Identify which cell holds the provided text, then report its (x, y) central coordinate. 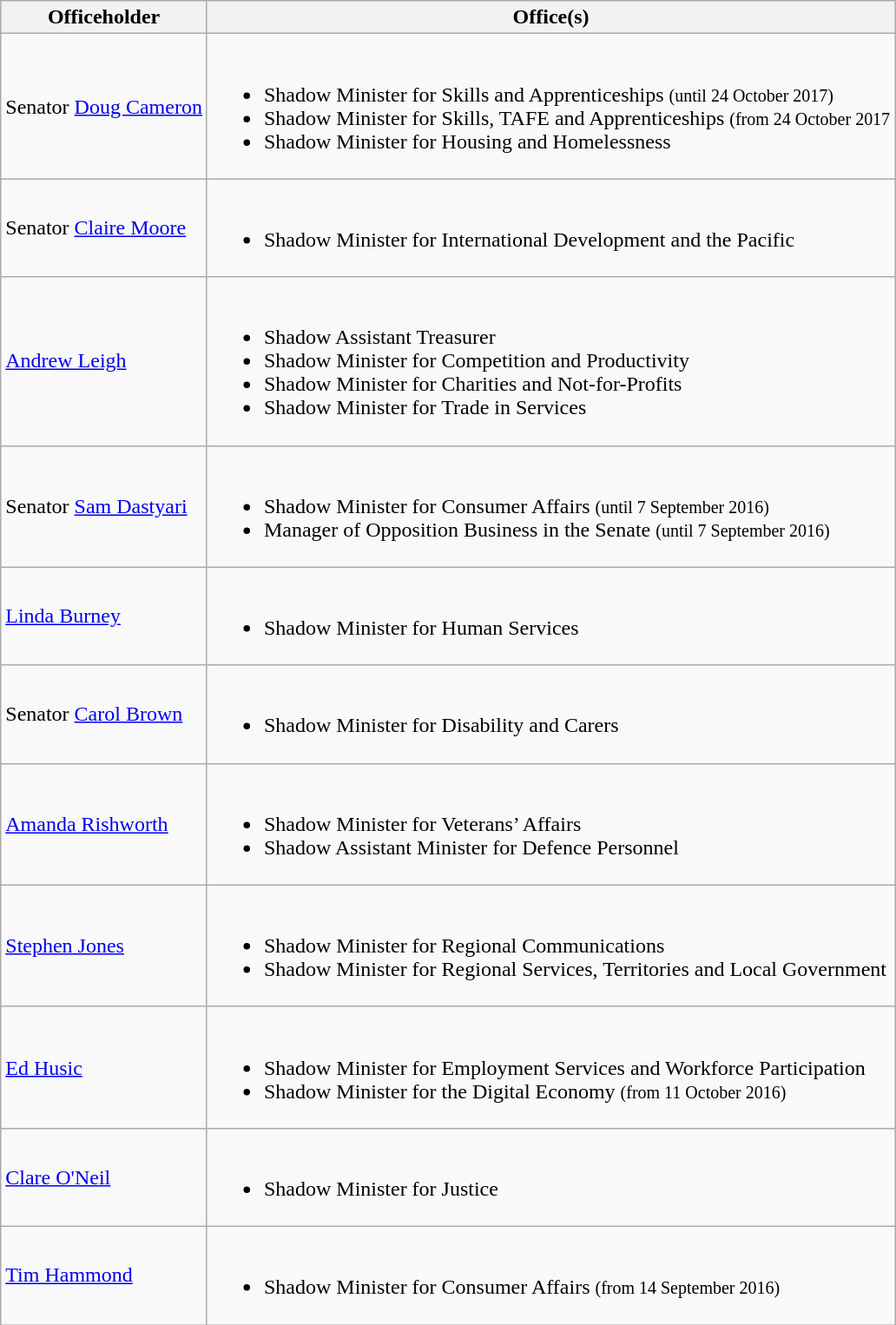
Shadow Minister for Veterans’ AffairsShadow Assistant Minister for Defence Personnel (550, 824)
Office(s) (550, 17)
Officeholder (104, 17)
Shadow Minister for Employment Services and Workforce ParticipationShadow Minister for the Digital Economy (from 11 October 2016) (550, 1067)
Andrew Leigh (104, 361)
Shadow Minister for Disability and Carers (550, 714)
Stephen Jones (104, 946)
Senator Sam Dastyari (104, 506)
Linda Burney (104, 616)
Clare O'Neil (104, 1177)
Shadow Minister for Consumer Affairs (until 7 September 2016)Manager of Opposition Business in the Senate (until 7 September 2016) (550, 506)
Ed Husic (104, 1067)
Shadow Minister for Consumer Affairs (from 14 September 2016) (550, 1275)
Senator Doug Cameron (104, 106)
Shadow Minister for Human Services (550, 616)
Shadow Minister for Regional CommunicationsShadow Minister for Regional Services, Territories and Local Government (550, 946)
Tim Hammond (104, 1275)
Shadow Minister for Justice (550, 1177)
Senator Claire Moore (104, 227)
Shadow Minister for International Development and the Pacific (550, 227)
Amanda Rishworth (104, 824)
Senator Carol Brown (104, 714)
